Provide the (X, Y) coordinate of the cell's center where the given text is located.  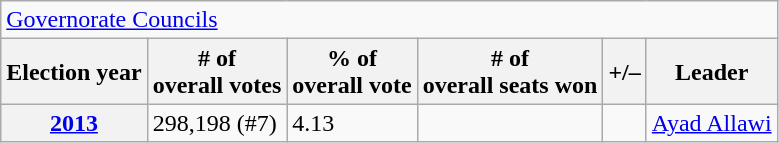
Governorate Councils (389, 20)
Election year (74, 72)
% ofoverall vote (352, 72)
# ofoverall seats won (510, 72)
+/– (624, 72)
Leader (712, 72)
4.13 (352, 123)
298,198 (#7) (217, 123)
# ofoverall votes (217, 72)
Ayad Allawi (712, 123)
2013 (74, 123)
